Output the [x, y] coordinate of the center of the cell containing the given text.  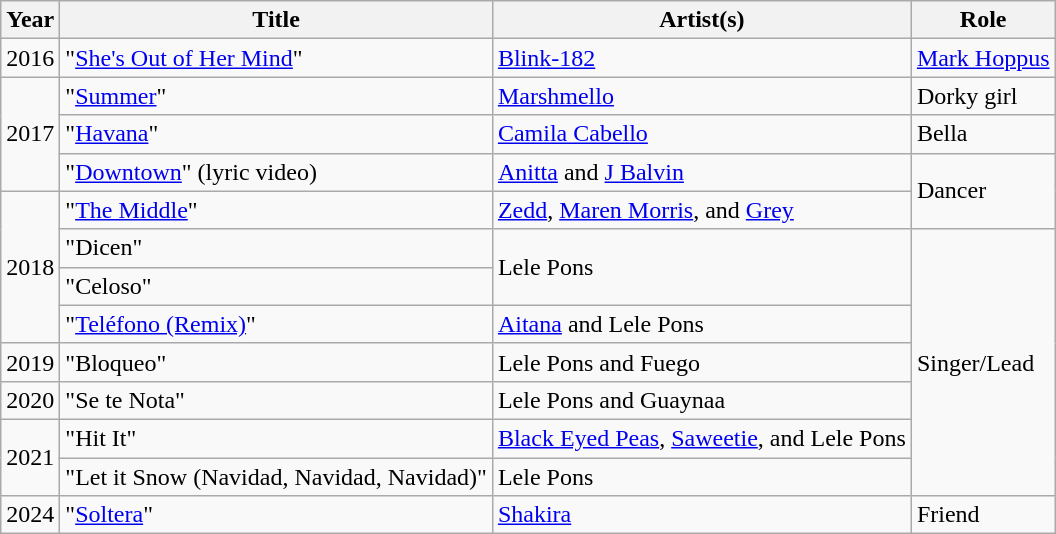
Role [983, 20]
"Celoso" [276, 286]
2016 [30, 58]
Dorky girl [983, 96]
2024 [30, 515]
Dancer [983, 191]
Lele Pons and Guaynaa [702, 400]
"The Middle" [276, 210]
Black Eyed Peas, Saweetie, and Lele Pons [702, 438]
Blink-182 [702, 58]
Artist(s) [702, 20]
2017 [30, 134]
Marshmello [702, 96]
Bella [983, 134]
"Let it Snow (Navidad, Navidad, Navidad)" [276, 477]
2018 [30, 267]
"Havana" [276, 134]
Title [276, 20]
"Dicen" [276, 248]
"Se te Nota" [276, 400]
Shakira [702, 515]
"Bloqueo" [276, 362]
"Teléfono (Remix)" [276, 324]
"Downtown" (lyric video) [276, 172]
"Summer" [276, 96]
Aitana and Lele Pons [702, 324]
Year [30, 20]
Lele Pons and Fuego [702, 362]
Camila Cabello [702, 134]
Singer/Lead [983, 362]
Anitta and J Balvin [702, 172]
"Hit It" [276, 438]
2021 [30, 457]
2020 [30, 400]
Mark Hoppus [983, 58]
"Soltera" [276, 515]
Zedd, Maren Morris, and Grey [702, 210]
2019 [30, 362]
"She's Out of Her Mind" [276, 58]
Friend [983, 515]
